For the text-containing cell, return its midpoint in [X, Y] coordinate format. 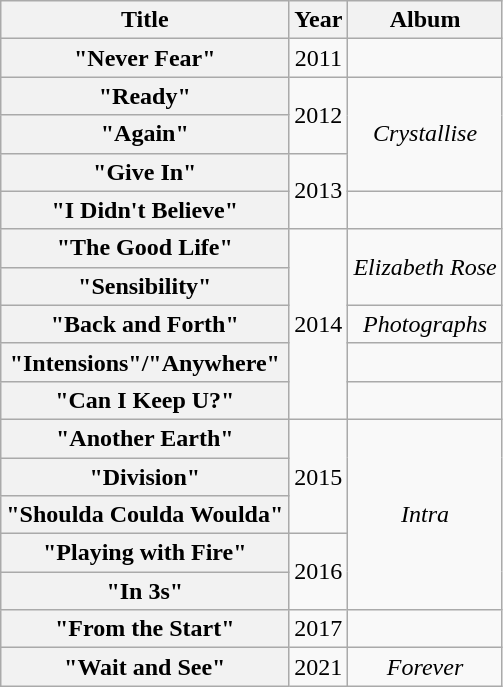
"Shoulda Coulda Woulda" [145, 515]
"Intensions"/"Anywhere" [145, 362]
"Back and Forth" [145, 324]
Elizabeth Rose [425, 267]
"Give In" [145, 172]
"Another Earth" [145, 438]
Album [425, 20]
Forever [425, 667]
"The Good Life" [145, 248]
Year [318, 20]
Title [145, 20]
Intra [425, 514]
2016 [318, 572]
"Playing with Fire" [145, 553]
"Wait and See" [145, 667]
Photographs [425, 324]
"In 3s" [145, 591]
2014 [318, 324]
"Never Fear" [145, 58]
2021 [318, 667]
"Division" [145, 477]
2012 [318, 115]
2017 [318, 629]
"Again" [145, 134]
Crystallise [425, 134]
"From the Start" [145, 629]
"Can I Keep U?" [145, 400]
"Sensibility" [145, 286]
"I Didn't Believe" [145, 210]
"Ready" [145, 96]
2015 [318, 476]
2011 [318, 58]
2013 [318, 191]
